Pinpoint the cell where the given text exists, returning its [x, y] midpoint coordinate. 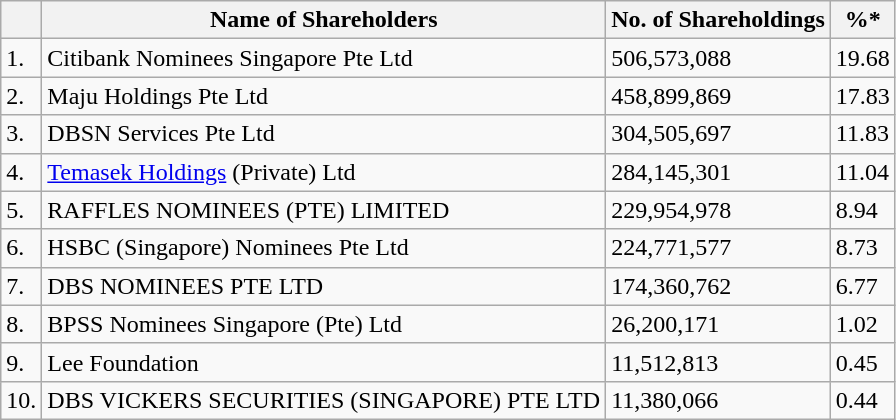
506,573,088 [718, 58]
Name of Shareholders [324, 20]
224,771,577 [718, 248]
6.77 [862, 286]
1. [22, 58]
No. of Shareholdings [718, 20]
11.04 [862, 172]
5. [22, 210]
BPSS Nominees Singapore (Pte) Ltd [324, 324]
11.83 [862, 134]
DBSN Services Pte Ltd [324, 134]
0.44 [862, 400]
11,512,813 [718, 362]
174,360,762 [718, 286]
HSBC (Singapore) Nominees Pte Ltd [324, 248]
10. [22, 400]
Lee Foundation [324, 362]
7. [22, 286]
458,899,869 [718, 96]
8. [22, 324]
284,145,301 [718, 172]
Temasek Holdings (Private) Ltd [324, 172]
Maju Holdings Pte Ltd [324, 96]
9. [22, 362]
1.02 [862, 324]
304,505,697 [718, 134]
17.83 [862, 96]
8.94 [862, 210]
DBS NOMINEES PTE LTD [324, 286]
0.45 [862, 362]
8.73 [862, 248]
11,380,066 [718, 400]
6. [22, 248]
229,954,978 [718, 210]
26,200,171 [718, 324]
2. [22, 96]
Citibank Nominees Singapore Pte Ltd [324, 58]
4. [22, 172]
19.68 [862, 58]
DBS VICKERS SECURITIES (SINGAPORE) PTE LTD [324, 400]
RAFFLES NOMINEES (PTE) LIMITED [324, 210]
%* [862, 20]
3. [22, 134]
